Extract the (x, y) coordinate from the center of the cell holding the provided text.  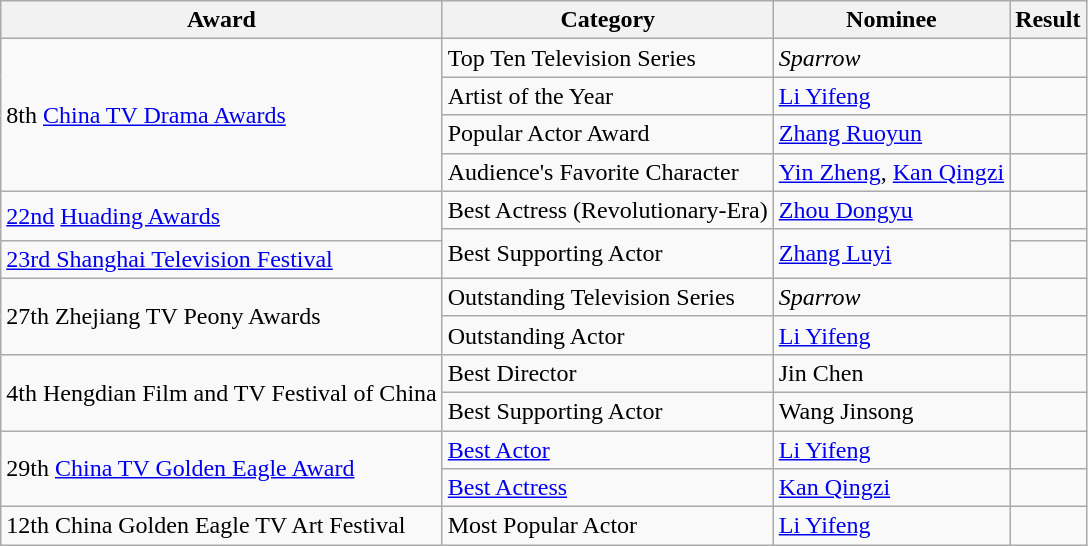
Audience's Favorite Character (608, 172)
Result (1048, 20)
29th China TV Golden Eagle Award (222, 468)
Zhang Luyi (891, 254)
8th China TV Drama Awards (222, 115)
Kan Qingzi (891, 488)
Zhou Dongyu (891, 210)
Best Actor (608, 449)
Popular Actor Award (608, 134)
Award (222, 20)
Artist of the Year (608, 96)
22nd Huading Awards (222, 216)
Best Director (608, 373)
Zhang Ruoyun (891, 134)
12th China Golden Eagle TV Art Festival (222, 526)
Top Ten Television Series (608, 58)
Outstanding Actor (608, 335)
Yin Zheng, Kan Qingzi (891, 172)
Best Actress (608, 488)
Most Popular Actor (608, 526)
Best Actress (Revolutionary-Era) (608, 210)
27th Zhejiang TV Peony Awards (222, 316)
Nominee (891, 20)
4th Hengdian Film and TV Festival of China (222, 392)
Jin Chen (891, 373)
Outstanding Television Series (608, 297)
Category (608, 20)
23rd Shanghai Television Festival (222, 259)
Wang Jinsong (891, 411)
